Return (x, y) of the center of cell containing provided text 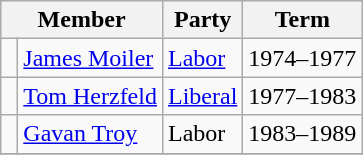
Term (302, 20)
James Moiler (90, 58)
Tom Herzfeld (90, 96)
1983–1989 (302, 134)
Gavan Troy (90, 134)
Liberal (202, 96)
Member (82, 20)
1977–1983 (302, 96)
1974–1977 (302, 58)
Party (202, 20)
